Detect which cell encompasses the target text, then output its [x, y] center coordinate. 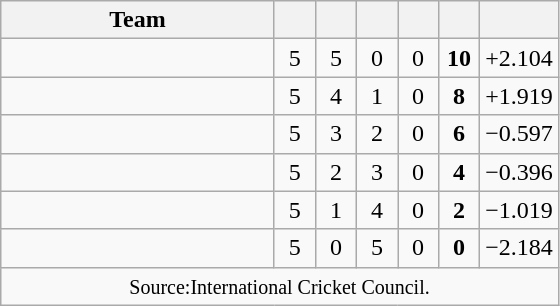
Source:International Cricket Council. [280, 286]
−2.184 [520, 248]
10 [460, 58]
Team [138, 20]
−1.019 [520, 210]
+2.104 [520, 58]
−0.396 [520, 172]
8 [460, 96]
6 [460, 134]
+1.919 [520, 96]
−0.597 [520, 134]
